Capture the cell that displays the provided text and extract its [X, Y] central coordinate. 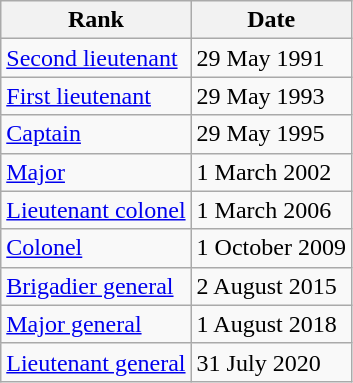
29 May 1995 [271, 134]
2 August 2015 [271, 286]
1 August 2018 [271, 324]
Lieutenant colonel [96, 210]
Rank [96, 20]
Date [271, 20]
1 March 2002 [271, 172]
29 May 1993 [271, 96]
31 July 2020 [271, 362]
Captain [96, 134]
1 March 2006 [271, 210]
First lieutenant [96, 96]
1 October 2009 [271, 248]
29 May 1991 [271, 58]
Major [96, 172]
Colonel [96, 248]
Major general [96, 324]
Brigadier general [96, 286]
Second lieutenant [96, 58]
Lieutenant general [96, 362]
